Identify which cell holds the provided text, then report its [x, y] central coordinate. 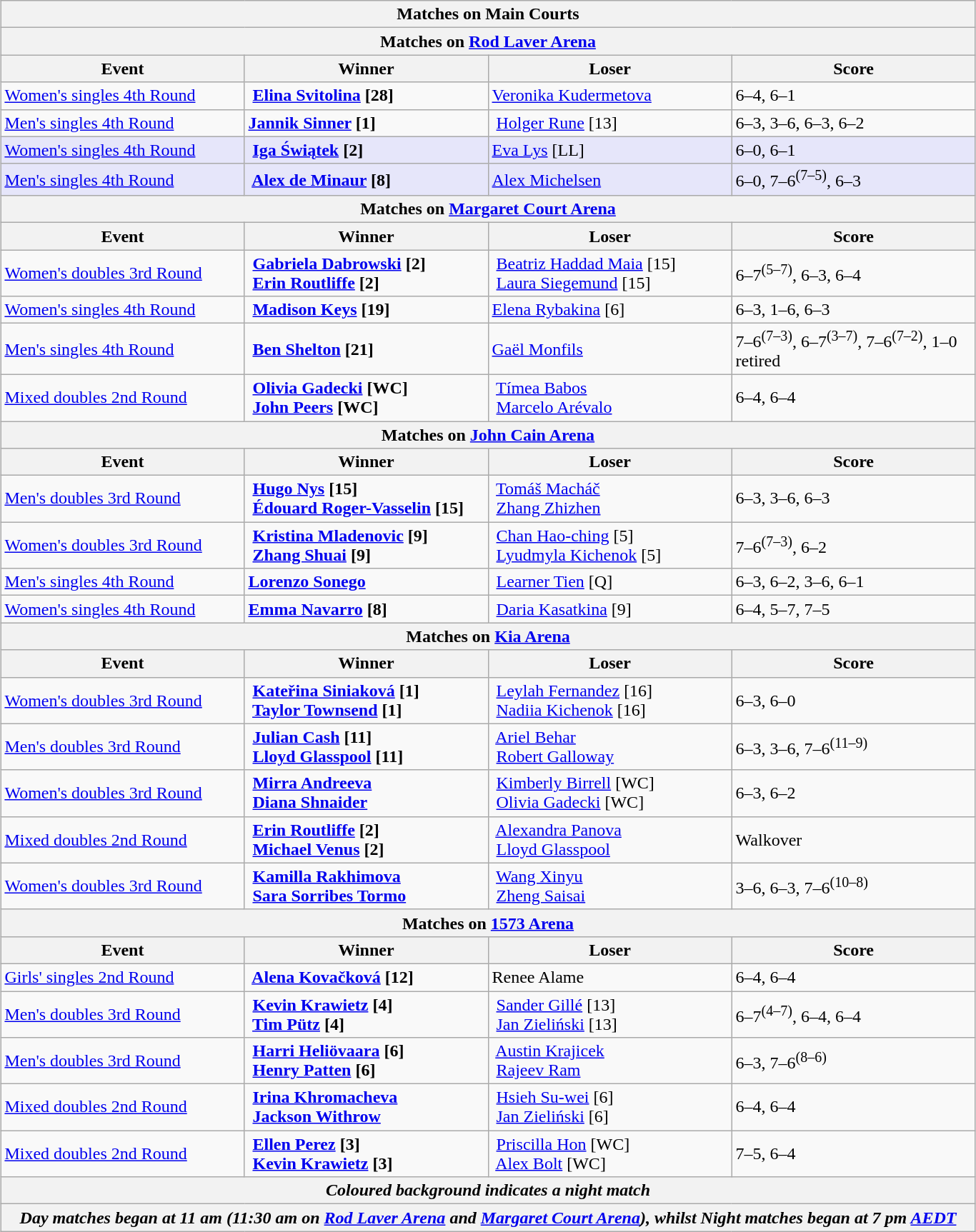
Elina Svitolina [28] [366, 96]
Matches on John Cain Arena [488, 435]
Mirra Andreeva Diana Shnaider [366, 793]
Hugo Nys [15] Édouard Roger-Vasselin [15] [366, 499]
Holger Rune [13] [610, 123]
Renee Alame [610, 977]
6–3, 3–6, 6–3, 6–2 [853, 123]
Veronika Kudermetova [610, 96]
Kateřina Siniaková [1] Taylor Townsend [1] [366, 700]
3–6, 6–3, 7–6(10–8) [853, 886]
Learner Tien [Q] [610, 582]
7–5, 6–4 [853, 1154]
Iga Świątek [2] [366, 150]
6–3, 6–2, 3–6, 6–1 [853, 582]
6–0, 6–1 [853, 150]
Matches on Main Courts [488, 14]
6–7(4–7), 6–4, 6–4 [853, 1014]
6–4, 5–7, 7–5 [853, 609]
Priscilla Hon [WC] Alex Bolt [WC] [610, 1154]
Ellen Perez [3] Kevin Krawietz [3] [366, 1154]
Madison Keys [19] [366, 310]
Lorenzo Sonego [366, 582]
Alena Kovačková [12] [366, 977]
Gaël Monfils [610, 349]
7–6(7–3), 6–7(3–7), 7–6(7–2), 1–0 retired [853, 349]
Eva Lys [LL] [610, 150]
Sander Gillé [13] Jan Zieliński [13] [610, 1014]
Gabriela Dabrowski [2] Erin Routliffe [2] [366, 273]
Kamilla Rakhimova Sara Sorribes Tormo [366, 886]
7–6(7–3), 6–2 [853, 546]
Julian Cash [11] Lloyd Glasspool [11] [366, 747]
Elena Rybakina [6] [610, 310]
Girls' singles 2nd Round [123, 977]
Alex Michelsen [610, 180]
Wang Xinyu Zheng Saisai [610, 886]
Jannik Sinner [1] [366, 123]
Irina Khromacheva Jackson Withrow [366, 1107]
Erin Routliffe [2] Michael Venus [2] [366, 840]
Matches on 1573 Arena [488, 923]
Tímea Babos Marcelo Arévalo [610, 397]
Olivia Gadecki [WC] John Peers [WC] [366, 397]
6–7(5–7), 6–3, 6–4 [853, 273]
6–3, 6–2 [853, 793]
Coloured background indicates a night match [488, 1191]
Matches on Margaret Court Arena [488, 209]
Austin Krajicek Rajeev Ram [610, 1061]
Matches on Kia Arena [488, 636]
Ariel Behar Robert Galloway [610, 747]
Harri Heliövaara [6] Henry Patten [6] [366, 1061]
Kevin Krawietz [4] Tim Pütz [4] [366, 1014]
Emma Navarro [8] [366, 609]
Day matches began at 11 am (11:30 am on Rod Laver Arena and Margaret Court Arena), whilst Night matches began at 7 pm AEDT [488, 1218]
Ben Shelton [21] [366, 349]
6–3, 1–6, 6–3 [853, 310]
6–3, 6–0 [853, 700]
Alexandra Panova Lloyd Glasspool [610, 840]
Beatriz Haddad Maia [15] Laura Siegemund [15] [610, 273]
Kristina Mladenovic [9] Zhang Shuai [9] [366, 546]
Leylah Fernandez [16] Nadiia Kichenok [16] [610, 700]
6–3, 3–6, 6–3 [853, 499]
Chan Hao-ching [5] Lyudmyla Kichenok [5] [610, 546]
6–3, 3–6, 7–6(11–9) [853, 747]
Tomáš Macháč Zhang Zhizhen [610, 499]
6–4, 6–1 [853, 96]
Matches on Rod Laver Arena [488, 41]
Walkover [853, 840]
Hsieh Su-wei [6] Jan Zieliński [6] [610, 1107]
Alex de Minaur [8] [366, 180]
Kimberly Birrell [WC] Olivia Gadecki [WC] [610, 793]
6–0, 7–6(7–5), 6–3 [853, 180]
6–3, 7–6(8–6) [853, 1061]
Daria Kasatkina [9] [610, 609]
